Detect which cell encompasses the target text, then output its (x, y) center coordinate. 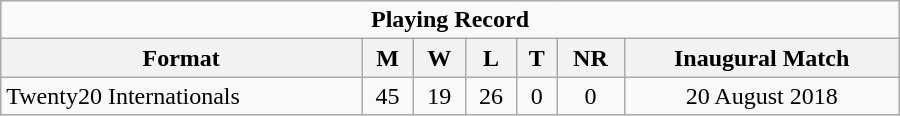
T (537, 58)
Inaugural Match (762, 58)
M (388, 58)
20 August 2018 (762, 96)
W (439, 58)
NR (590, 58)
Playing Record (450, 20)
19 (439, 96)
Twenty20 Internationals (182, 96)
Format (182, 58)
26 (491, 96)
L (491, 58)
45 (388, 96)
